Return (X, Y) of the center of cell containing provided text 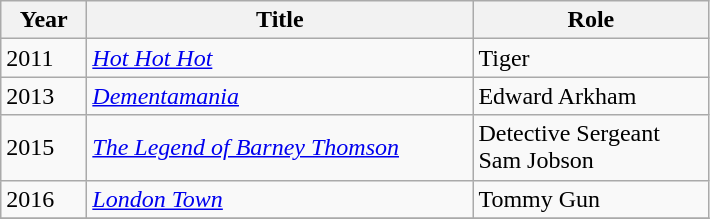
Hot Hot Hot (280, 58)
Title (280, 20)
2015 (44, 148)
Detective Sergeant Sam Jobson (591, 148)
Tiger (591, 58)
2011 (44, 58)
London Town (280, 199)
Edward Arkham (591, 96)
Tommy Gun (591, 199)
2016 (44, 199)
Role (591, 20)
Year (44, 20)
2013 (44, 96)
The Legend of Barney Thomson (280, 148)
Dementamania (280, 96)
